Identify which cell holds the provided text, then report its [x, y] central coordinate. 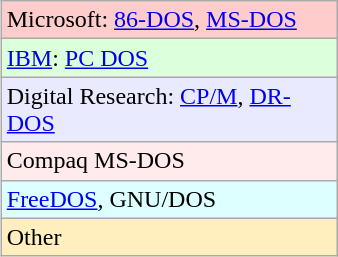
Compaq MS-DOS [169, 161]
IBM: PC DOS [169, 58]
Digital Research: CP/M, DR-DOS [169, 110]
FreeDOS, GNU/DOS [169, 199]
Microsoft: 86-DOS, MS-DOS [169, 20]
Other [169, 237]
